Return the [x, y] coordinate for the center point of the cell that contains the specified text.  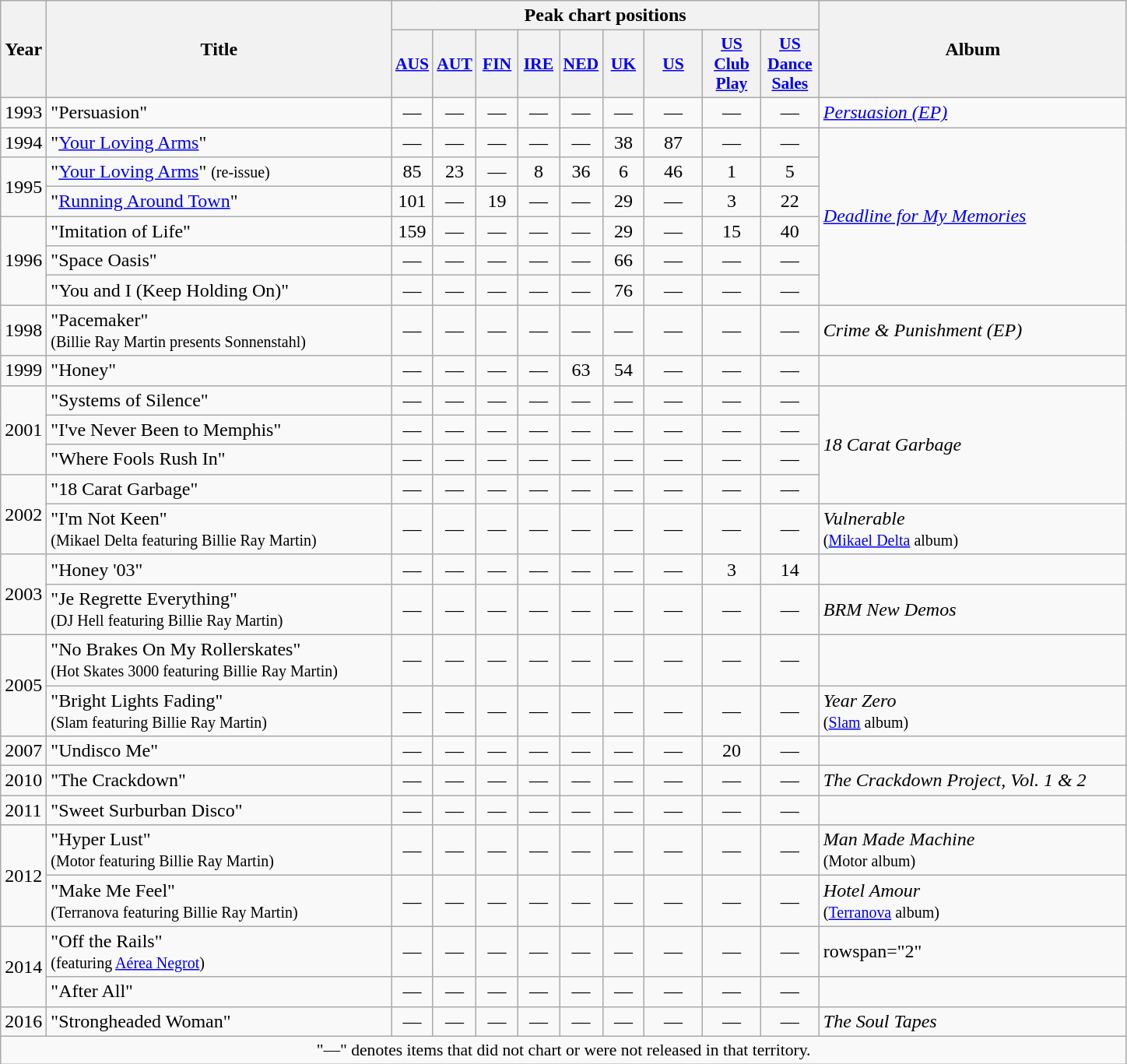
1993 [23, 112]
2011 [23, 810]
"I'm Not Keen" (Mikael Delta featuring Billie Ray Martin) [219, 529]
Year Zero(Slam album) [973, 710]
"No Brakes On My Rollerskates" (Hot Skates 3000 featuring Billie Ray Martin) [219, 660]
87 [674, 142]
2005 [23, 685]
19 [497, 202]
15 [732, 231]
66 [623, 261]
"Your Loving Arms" (re-issue) [219, 172]
"Systems of Silence" [219, 400]
20 [732, 751]
IRE [539, 64]
"I've Never Been to Memphis" [219, 430]
2010 [23, 781]
2002 [23, 514]
54 [623, 370]
"—" denotes items that did not chart or were not released in that territory. [563, 1050]
US Dance Sales [789, 64]
"After All" [219, 992]
76 [623, 290]
FIN [497, 64]
14 [789, 569]
2012 [23, 876]
1994 [23, 142]
"Sweet Surburban Disco" [219, 810]
"Undisco Me" [219, 751]
Peak chart positions [606, 16]
46 [674, 172]
85 [413, 172]
The Crackdown Project, Vol. 1 & 2 [973, 781]
Man Made Machine(Motor album) [973, 850]
AUT [455, 64]
1998 [23, 330]
22 [789, 202]
36 [581, 172]
Year [23, 50]
US Club Play [732, 64]
23 [455, 172]
1 [732, 172]
"You and I (Keep Holding On)" [219, 290]
1995 [23, 187]
"Pacemaker" (Billie Ray Martin presents Sonnenstahl) [219, 330]
Deadline for My Memories [973, 216]
Hotel Amour(Terranova album) [973, 901]
"Bright Lights Fading" (Slam featuring Billie Ray Martin) [219, 710]
5 [789, 172]
"The Crackdown" [219, 781]
Crime & Punishment (EP) [973, 330]
"Space Oasis" [219, 261]
2003 [23, 595]
63 [581, 370]
UK [623, 64]
1999 [23, 370]
18 Carat Garbage [973, 444]
rowspan="2" [973, 951]
"Make Me Feel" (Terranova featuring Billie Ray Martin) [219, 901]
159 [413, 231]
AUS [413, 64]
"Your Loving Arms" [219, 142]
The Soul Tapes [973, 1021]
Vulnerable(Mikael Delta album) [973, 529]
101 [413, 202]
"Off the Rails" (featuring Aérea Negrot) [219, 951]
"Running Around Town" [219, 202]
US [674, 64]
"Persuasion" [219, 112]
8 [539, 172]
Album [973, 50]
1996 [23, 261]
6 [623, 172]
"Honey" [219, 370]
"18 Carat Garbage" [219, 489]
"Je Regrette Everything" (DJ Hell featuring Billie Ray Martin) [219, 609]
2016 [23, 1021]
40 [789, 231]
"Strongheaded Woman" [219, 1021]
"Where Fools Rush In" [219, 459]
NED [581, 64]
38 [623, 142]
2001 [23, 430]
2014 [23, 967]
BRM New Demos [973, 609]
Persuasion (EP) [973, 112]
"Honey '03" [219, 569]
2007 [23, 751]
"Imitation of Life" [219, 231]
Title [219, 50]
"Hyper Lust" (Motor featuring Billie Ray Martin) [219, 850]
